Return [x, y] of the center of cell containing provided text 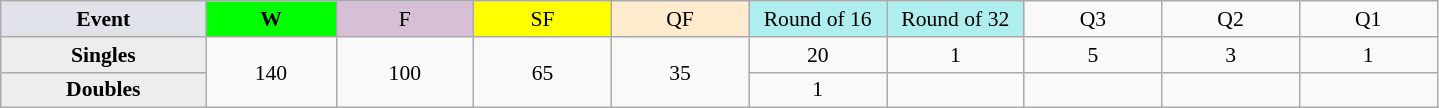
65 [543, 72]
F [405, 19]
100 [405, 72]
SF [543, 19]
35 [680, 72]
Q1 [1368, 19]
3 [1231, 55]
Q2 [1231, 19]
20 [818, 55]
140 [271, 72]
Round of 32 [955, 19]
Singles [104, 55]
5 [1093, 55]
Q3 [1093, 19]
Doubles [104, 90]
QF [680, 19]
Round of 16 [818, 19]
Event [104, 19]
W [271, 19]
